Detect which cell encompasses the target text, then output its (x, y) center coordinate. 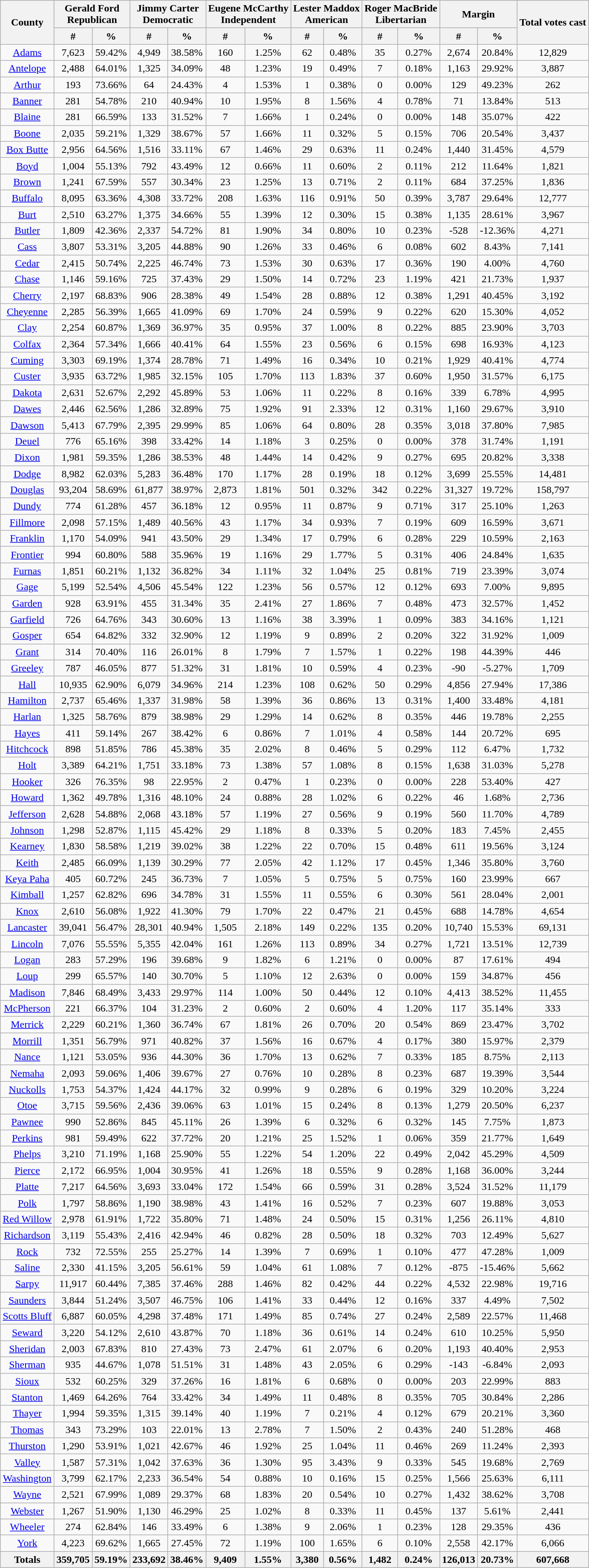
Gerald FordRepublican (92, 14)
1.57% (343, 652)
35.07% (497, 117)
494 (553, 960)
4,123 (553, 344)
706 (458, 133)
64.76% (111, 619)
936 (149, 1057)
2,379 (553, 1041)
2,255 (553, 717)
15.53% (497, 927)
62.56% (111, 409)
12.49% (497, 1235)
885 (458, 328)
3 (307, 441)
51.90% (111, 1511)
869 (458, 1025)
98 (149, 782)
Furnas (27, 571)
1,021 (149, 1446)
2,098 (73, 522)
44.30% (187, 1057)
36.54% (187, 1478)
3,715 (73, 1106)
941 (149, 539)
39.06% (187, 1106)
3,303 (73, 360)
5,950 (553, 1333)
11,917 (73, 1284)
-5.27% (497, 668)
23.47% (497, 1025)
30 (307, 263)
2,441 (553, 1511)
60.80% (111, 555)
37.80% (497, 425)
1.65% (343, 1543)
2,628 (73, 814)
2,364 (73, 344)
561 (458, 895)
59.14% (111, 733)
1.52% (343, 1138)
58.69% (111, 490)
0.52% (343, 1203)
Dundy (27, 506)
39.02% (187, 846)
339 (458, 393)
1.10% (268, 976)
10,935 (73, 684)
0.09% (419, 619)
436 (553, 1527)
557 (149, 182)
37.25% (497, 182)
York (27, 1543)
30.84% (497, 1397)
Antelope (27, 69)
52.87% (111, 830)
Roger MacBrideLibertarian (401, 14)
22.57% (497, 1316)
59.19% (111, 1559)
31.92% (497, 636)
2,337 (149, 231)
Jefferson (27, 814)
46.29% (187, 1511)
Keya Paha (27, 879)
21 (380, 911)
Brown (27, 182)
-15.46% (497, 1268)
11,468 (553, 1316)
22.99% (497, 1381)
2.07% (343, 1349)
4,223 (73, 1543)
106 (225, 1300)
41.30% (187, 911)
1,797 (73, 1203)
2,953 (553, 1349)
22.01% (187, 1430)
3,389 (73, 765)
158,797 (553, 490)
Sioux (27, 1381)
2,521 (73, 1494)
513 (553, 101)
34.66% (187, 214)
40.56% (187, 522)
Garfield (27, 619)
1,851 (73, 571)
2,446 (73, 409)
36.74% (187, 1025)
3,074 (553, 571)
108 (307, 684)
31.23% (187, 1009)
63.91% (111, 603)
2,978 (73, 1219)
56.39% (111, 312)
1.68% (497, 798)
64.21% (111, 765)
66.37% (111, 1009)
3,807 (73, 247)
333 (553, 1009)
62.17% (111, 1478)
Red Willow (27, 1219)
Polk (27, 1203)
267 (149, 733)
46.05% (111, 668)
0.79% (343, 539)
607 (458, 1203)
170 (225, 474)
25.63% (497, 1478)
1,830 (73, 846)
28.38% (187, 295)
51.32% (187, 668)
1,190 (149, 1203)
31.45% (497, 149)
406 (458, 555)
0.13% (419, 1106)
981 (73, 1138)
28.78% (187, 360)
2,873 (225, 490)
7,846 (73, 992)
44.67% (111, 1365)
19.39% (497, 1073)
2,225 (149, 263)
32.15% (187, 376)
3,220 (73, 1333)
684 (458, 182)
726 (73, 619)
6,079 (149, 684)
77 (225, 863)
33.72% (187, 198)
69.19% (111, 360)
719 (458, 571)
228 (458, 782)
39.14% (187, 1413)
696 (149, 895)
6.47% (497, 749)
Nance (27, 1057)
611 (458, 846)
51.85% (111, 749)
Sherman (27, 1365)
13.84% (497, 101)
Saunders (27, 1300)
3,910 (553, 409)
473 (458, 603)
Pierce (27, 1170)
2.47% (268, 1349)
Greeley (27, 668)
67.59% (111, 182)
0.78% (419, 101)
Nuckolls (27, 1089)
103 (149, 1430)
38.53% (187, 457)
3,244 (553, 1170)
2,035 (73, 133)
1,482 (380, 1559)
Dawson (27, 425)
1,649 (553, 1138)
314 (73, 652)
210 (149, 101)
23.39% (497, 571)
2,393 (553, 1446)
0.82% (268, 1235)
3,053 (553, 1203)
5,283 (149, 474)
41.15% (111, 1268)
114 (225, 992)
2.41% (268, 603)
532 (73, 1381)
380 (458, 1041)
7,076 (73, 943)
11.24% (497, 1446)
Stanton (27, 1397)
Douglas (27, 490)
65.46% (111, 700)
6,237 (553, 1106)
4,949 (149, 52)
33.11% (187, 149)
38.58% (187, 52)
0.99% (268, 1089)
55.13% (111, 166)
19.72% (497, 490)
105 (225, 376)
17.61% (497, 960)
54.88% (111, 814)
36.97% (187, 328)
44.39% (497, 652)
58.76% (111, 717)
28,301 (149, 927)
29.37% (187, 1494)
42.36% (111, 231)
0.67% (343, 1041)
55.43% (111, 1235)
679 (458, 1413)
10.25% (497, 1333)
1,985 (149, 376)
588 (149, 555)
19,716 (553, 1284)
26.11% (497, 1219)
61.28% (111, 506)
Morrill (27, 1041)
54.37% (111, 1089)
1,638 (458, 765)
990 (73, 1122)
1,950 (458, 376)
622 (149, 1138)
51.24% (111, 1300)
53.05% (111, 1057)
29.92% (497, 69)
245 (149, 879)
Dakota (27, 393)
1,375 (149, 214)
90 (225, 247)
70 (225, 1333)
1.90% (268, 231)
Logan (27, 960)
3,799 (73, 1478)
1,135 (458, 214)
30.29% (187, 863)
16.59% (497, 522)
45.42% (187, 830)
54.12% (111, 1333)
33.49% (187, 1527)
688 (458, 911)
28.61% (497, 214)
792 (149, 166)
6,066 (553, 1543)
25.55% (497, 474)
Blaine (27, 117)
2,488 (73, 69)
5,278 (553, 765)
1,732 (553, 749)
1,360 (149, 1025)
610 (458, 1333)
20.82% (497, 457)
1,722 (149, 1219)
36.18% (187, 506)
161 (225, 943)
283 (73, 960)
60.05% (111, 1316)
Wayne (27, 1494)
Thayer (27, 1413)
337 (458, 1300)
4,579 (553, 149)
9,409 (225, 1559)
4,995 (553, 393)
2,956 (73, 149)
2,631 (73, 393)
Custer (27, 376)
5,627 (553, 1235)
703 (458, 1235)
133 (149, 117)
1,721 (458, 943)
9,895 (553, 587)
1,809 (73, 231)
27.43% (187, 1349)
31.98% (187, 700)
0.08% (419, 247)
3,935 (73, 376)
64.82% (111, 636)
1,163 (458, 69)
Lancaster (27, 927)
Chase (27, 279)
620 (458, 312)
49.23% (497, 85)
57.34% (111, 344)
60.87% (111, 328)
3,224 (553, 1089)
14,481 (553, 474)
10.59% (497, 539)
0.66% (268, 166)
31.03% (497, 765)
193 (73, 85)
69 (225, 312)
47.28% (497, 1251)
2,769 (553, 1462)
43.49% (187, 166)
46.74% (187, 263)
29.97% (187, 992)
4,532 (458, 1284)
2,233 (149, 1478)
36.82% (187, 571)
208 (225, 198)
2,001 (553, 895)
20.50% (497, 1106)
326 (73, 782)
51.51% (187, 1365)
1,219 (149, 846)
1,374 (149, 360)
Hooker (27, 782)
51.28% (497, 1430)
49.78% (111, 798)
5.61% (497, 1511)
898 (73, 749)
2.33% (343, 409)
667 (553, 879)
0.87% (343, 506)
Butler (27, 231)
Saline (27, 1268)
42 (307, 863)
233,692 (149, 1559)
2,285 (73, 312)
405 (73, 879)
35.14% (497, 1009)
32.57% (497, 603)
3,967 (553, 214)
787 (73, 668)
15.30% (497, 312)
845 (149, 1122)
Adams (27, 52)
214 (225, 684)
1,369 (149, 328)
764 (149, 1397)
Frontier (27, 555)
56.79% (111, 1041)
Colfax (27, 344)
883 (553, 1381)
Cuming (27, 360)
21.73% (497, 279)
Kimball (27, 895)
12,777 (553, 198)
31.74% (497, 441)
1,139 (149, 863)
37.43% (187, 279)
11,455 (553, 992)
2,254 (73, 328)
Wheeler (27, 1527)
93,204 (73, 490)
40.82% (187, 1041)
1,836 (553, 182)
40 (225, 1413)
59.21% (111, 133)
Clay (27, 328)
1,709 (553, 668)
274 (73, 1527)
67.79% (111, 425)
0.43% (419, 1430)
112 (458, 749)
2,558 (458, 1543)
41 (225, 1170)
1.34% (268, 539)
1,337 (149, 700)
30.60% (187, 619)
288 (225, 1284)
55.55% (111, 943)
1,315 (149, 1413)
1,257 (73, 895)
37.26% (187, 1381)
3,671 (553, 522)
122 (225, 587)
1,994 (73, 1413)
Dixon (27, 457)
359,705 (73, 1559)
0.36% (419, 263)
65.16% (111, 441)
56.47% (111, 927)
144 (458, 733)
38.42% (187, 733)
1,400 (458, 700)
1.86% (343, 603)
602 (458, 247)
87 (458, 960)
1,666 (149, 344)
3,844 (73, 1300)
421 (458, 279)
67.99% (111, 1494)
1,256 (458, 1219)
705 (458, 1397)
43.50% (187, 539)
58.86% (111, 1203)
79 (225, 911)
27.45% (187, 1543)
Merrick (27, 1025)
190 (458, 263)
0.91% (343, 198)
Buffalo (27, 198)
Gage (27, 587)
971 (149, 1041)
Washington (27, 1478)
Box Butte (27, 149)
Deuel (27, 441)
198 (458, 652)
29.99% (187, 425)
6,175 (553, 376)
545 (458, 1462)
221 (73, 1009)
15.97% (497, 1041)
1,279 (458, 1106)
4,181 (553, 700)
36.73% (187, 879)
31.57% (497, 376)
5,413 (73, 425)
398 (149, 441)
3,703 (553, 328)
879 (149, 717)
59.56% (111, 1106)
4,308 (149, 198)
48.10% (187, 798)
59.42% (111, 52)
477 (458, 1251)
38.46% (187, 1559)
Webster (27, 1511)
24.43% (187, 85)
1.29% (268, 717)
50.74% (111, 263)
Rock (27, 1251)
1,587 (73, 1462)
104 (149, 1009)
29.64% (497, 198)
342 (380, 490)
Hamilton (27, 700)
0.17% (419, 1041)
1,316 (149, 798)
2,395 (149, 425)
28.04% (497, 895)
19.56% (497, 846)
Grant (27, 652)
Hitchcock (27, 749)
42.94% (187, 1235)
1,469 (73, 1397)
203 (458, 1381)
-143 (458, 1365)
2,330 (73, 1268)
137 (458, 1511)
2.78% (268, 1430)
31.34% (187, 603)
7.00% (497, 587)
4,810 (553, 1219)
5,662 (553, 1268)
30.95% (187, 1170)
457 (149, 506)
4,760 (553, 263)
Platte (27, 1187)
0.61% (343, 1333)
52.67% (111, 393)
81 (225, 231)
30.70% (187, 976)
67.83% (111, 1349)
1,929 (458, 360)
91 (307, 409)
52.54% (111, 587)
Cherry (27, 295)
12,739 (553, 943)
928 (73, 603)
62.03% (111, 474)
1,298 (73, 830)
3,380 (307, 1559)
2,163 (553, 539)
38.67% (187, 133)
34.78% (187, 895)
54.72% (187, 231)
71.19% (111, 1154)
Totals (27, 1559)
Gosper (27, 636)
38.62% (497, 1494)
262 (553, 85)
129 (458, 85)
411 (73, 733)
Arthur (27, 85)
2,197 (73, 295)
212 (458, 166)
64.26% (111, 1397)
7,502 (553, 1300)
68 (225, 1494)
2,737 (73, 700)
-12.36% (497, 231)
1,753 (73, 1089)
62.84% (111, 1527)
31,327 (458, 490)
45.29% (497, 1154)
45.38% (187, 749)
Loup (27, 976)
810 (149, 1349)
1,146 (73, 279)
1,566 (458, 1478)
10,740 (458, 927)
20.54% (497, 133)
378 (458, 441)
40.45% (497, 295)
33.04% (187, 1187)
11.70% (497, 814)
Hall (27, 684)
146 (149, 1527)
6,887 (73, 1316)
Phelps (27, 1154)
73.66% (111, 85)
1,078 (149, 1365)
1.11% (268, 571)
41.09% (187, 312)
1,505 (225, 927)
19.68% (497, 1462)
994 (73, 555)
2,068 (149, 814)
3,699 (458, 474)
1.63% (268, 198)
172 (225, 1187)
Margin (478, 14)
-528 (458, 231)
39,041 (73, 927)
25.10% (497, 506)
56.08% (111, 911)
34.16% (497, 619)
654 (73, 636)
38.97% (187, 490)
60.25% (111, 1381)
66.09% (111, 863)
1,362 (73, 798)
44.88% (187, 247)
1,635 (553, 555)
2.06% (343, 1527)
Otoe (27, 1106)
39.68% (187, 960)
Perkins (27, 1138)
66.59% (111, 117)
6,111 (553, 1478)
3,437 (553, 133)
1.95% (268, 101)
3,524 (458, 1187)
1,981 (73, 457)
0.93% (343, 522)
21.77% (497, 1138)
20.84% (497, 52)
877 (149, 668)
3,544 (553, 1073)
0.34% (343, 360)
52.86% (111, 1122)
299 (73, 976)
0.68% (343, 1381)
54.78% (111, 101)
37.72% (187, 1138)
69.62% (111, 1543)
1,440 (458, 149)
42.67% (187, 1446)
62.90% (111, 684)
Harlan (27, 717)
20.72% (497, 733)
317 (458, 506)
34.87% (497, 976)
126,013 (458, 1559)
148 (458, 117)
0.69% (343, 1251)
Holt (27, 765)
0.57% (343, 587)
1,329 (149, 133)
8.43% (497, 247)
332 (149, 636)
Eugene McCarthyIndependent (248, 14)
4,774 (553, 360)
0.18% (419, 69)
Hayes (27, 733)
8.75% (497, 1057)
1,160 (458, 409)
20.21% (497, 1413)
3,124 (553, 846)
7.45% (497, 830)
Pawnee (27, 1122)
3,192 (553, 295)
22.95% (187, 782)
2,172 (73, 1170)
322 (458, 636)
58.58% (111, 846)
6.78% (497, 393)
1,130 (149, 1511)
359 (458, 1138)
Dodge (27, 474)
61.91% (111, 1219)
1,291 (458, 295)
2,436 (149, 1106)
0.06% (419, 1138)
7,623 (73, 52)
1.44% (268, 457)
2,510 (73, 214)
57.31% (111, 1462)
45.89% (187, 393)
4,654 (553, 911)
16.93% (497, 344)
1,873 (553, 1122)
2.02% (268, 749)
63.27% (111, 214)
1,432 (458, 1494)
1,241 (73, 182)
60.44% (111, 1284)
2,416 (149, 1235)
37.48% (187, 1316)
1,290 (73, 1446)
Garden (27, 603)
32.89% (187, 409)
687 (458, 1073)
128 (458, 1527)
23.90% (497, 328)
26.01% (187, 652)
75 (225, 409)
32.90% (187, 636)
42.04% (187, 943)
Howard (27, 798)
1,042 (149, 1462)
Lester MaddoxAmerican (326, 14)
3.39% (343, 619)
72.55% (111, 1251)
19.78% (497, 717)
609 (458, 522)
171 (225, 1316)
100 (307, 1543)
19.88% (497, 1203)
3,119 (73, 1235)
2,674 (458, 52)
3.43% (343, 1462)
24.84% (497, 555)
145 (458, 1122)
Johnson (27, 830)
-90 (458, 668)
2,415 (73, 263)
7,385 (149, 1284)
3,760 (553, 863)
2,042 (458, 1154)
57.15% (111, 522)
53.31% (111, 247)
36.00% (497, 1170)
68.83% (111, 295)
468 (553, 1430)
1,489 (149, 522)
57.29% (111, 960)
1.79% (268, 652)
44.17% (187, 1089)
Cedar (27, 263)
2,286 (553, 1397)
4,271 (553, 231)
Lincoln (27, 943)
0.74% (343, 1316)
54.09% (111, 539)
65.57% (111, 976)
4,789 (553, 814)
255 (149, 1251)
63.72% (111, 376)
Valley (27, 1462)
2.63% (343, 976)
Thomas (27, 1430)
1,751 (149, 765)
Scotts Bluff (27, 1316)
456 (553, 976)
25.90% (187, 1154)
64.01% (111, 69)
45.11% (187, 1122)
240 (458, 1430)
2,229 (73, 1025)
3,787 (458, 198)
5,199 (73, 587)
0.58% (419, 733)
20.73% (497, 1559)
698 (458, 344)
Sheridan (27, 1349)
62.82% (111, 895)
Boone (27, 133)
43.18% (187, 814)
140 (149, 976)
2,589 (458, 1316)
7,141 (553, 247)
Burt (27, 214)
56 (307, 587)
1,346 (458, 863)
3,887 (553, 69)
786 (149, 749)
23.99% (497, 879)
3,360 (553, 1413)
Seward (27, 1333)
59.49% (111, 1138)
3,018 (458, 425)
68.49% (111, 992)
13.51% (497, 943)
McPherson (27, 1009)
63 (225, 1106)
5,355 (149, 943)
3,210 (73, 1154)
Richardson (27, 1235)
72 (225, 1543)
42.17% (497, 1543)
58 (225, 700)
1,170 (73, 539)
0.72% (343, 279)
1,424 (149, 1089)
29.35% (497, 1527)
25.27% (187, 1251)
2,292 (149, 393)
159 (458, 976)
4,856 (458, 684)
36.48% (187, 474)
3,433 (149, 992)
38.52% (497, 992)
183 (458, 830)
40.40% (497, 1349)
Cheyenne (27, 312)
0.39% (419, 198)
196 (149, 960)
73.29% (111, 1430)
2.18% (268, 927)
34.96% (187, 684)
53 (225, 393)
422 (553, 117)
4,298 (149, 1316)
1,191 (553, 441)
30.34% (187, 182)
59.06% (111, 1073)
62 (307, 52)
4,413 (458, 992)
383 (458, 619)
22.98% (497, 1284)
2,736 (553, 798)
70.40% (111, 652)
Nemaha (27, 1073)
149 (307, 927)
269 (458, 1446)
3,338 (553, 457)
776 (73, 441)
61,877 (149, 490)
135 (380, 927)
11,179 (553, 1187)
1,516 (149, 149)
33.48% (497, 700)
95 (307, 1462)
56.61% (187, 1268)
725 (149, 279)
Total votes cast (553, 22)
46.75% (187, 1300)
35.96% (187, 555)
4,506 (149, 587)
59.16% (111, 279)
2,485 (73, 863)
0.81% (419, 571)
Dawes (27, 409)
7,985 (553, 425)
Banner (27, 101)
427 (553, 782)
1,115 (149, 830)
1.05% (268, 879)
2,003 (73, 1349)
60.72% (111, 879)
1,132 (149, 571)
1.82% (268, 960)
693 (458, 587)
560 (458, 814)
1,406 (149, 1073)
17,386 (553, 684)
935 (73, 1365)
49 (225, 295)
1,263 (553, 506)
69,131 (553, 927)
906 (149, 295)
Cass (27, 247)
8,982 (73, 474)
Thurston (27, 1446)
607,668 (553, 1559)
43.87% (187, 1333)
14.78% (497, 911)
45.54% (187, 587)
27.94% (497, 684)
4.00% (497, 263)
0.76% (268, 1073)
3,507 (149, 1300)
Boyd (27, 166)
39.67% (187, 1073)
1.12% (343, 863)
1,922 (149, 911)
Franklin (27, 539)
3,708 (553, 1494)
7,217 (73, 1187)
33.18% (187, 765)
1,267 (73, 1511)
53.91% (111, 1446)
1.77% (343, 555)
66.95% (111, 1170)
76.35% (111, 782)
Kearney (27, 846)
2,455 (553, 830)
774 (73, 506)
63.36% (111, 198)
82 (307, 1284)
Madison (27, 992)
3,693 (149, 1187)
-6.84% (497, 1365)
1,351 (73, 1041)
4,509 (553, 1154)
1,452 (553, 603)
10.20% (497, 1089)
185 (458, 1057)
44 (380, 1284)
229 (458, 539)
Knox (27, 911)
1,821 (553, 166)
1.30% (268, 1462)
Sarpy (27, 1284)
12,829 (553, 52)
3,702 (553, 1025)
37.63% (187, 1462)
Fillmore (27, 522)
501 (307, 490)
29.67% (497, 409)
1,089 (149, 1494)
66 (307, 1187)
4.49% (497, 1300)
11.64% (497, 166)
4,052 (553, 312)
34.09% (187, 69)
-875 (458, 1268)
117 (458, 1009)
37.46% (187, 1284)
59 (225, 1268)
455 (149, 603)
7.75% (497, 1122)
8,095 (73, 198)
Keith (27, 863)
53.40% (497, 782)
County (27, 22)
2,113 (553, 1057)
Jimmy CarterDemocratic (168, 14)
1,193 (458, 1349)
1,937 (553, 279)
732 (73, 1251)
